For the text-containing cell, return its midpoint in [X, Y] coordinate format. 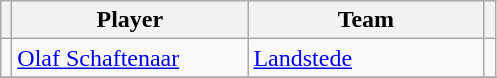
Player [130, 20]
Landstede [366, 58]
Team [366, 20]
Olaf Schaftenaar [130, 58]
